Locate the cell with the specified text and output its (X, Y) center coordinate. 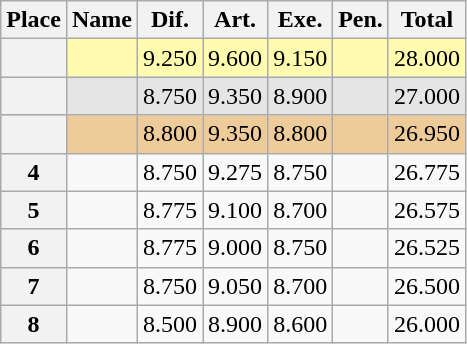
26.525 (426, 248)
9.000 (236, 248)
4 (34, 172)
9.275 (236, 172)
6 (34, 248)
9.150 (300, 58)
28.000 (426, 58)
8 (34, 324)
9.250 (170, 58)
9.600 (236, 58)
Total (426, 20)
26.950 (426, 134)
8.600 (300, 324)
26.775 (426, 172)
8.500 (170, 324)
Pen. (361, 20)
26.500 (426, 286)
26.000 (426, 324)
5 (34, 210)
9.050 (236, 286)
Place (34, 20)
Art. (236, 20)
Name (102, 20)
Exe. (300, 20)
Dif. (170, 20)
7 (34, 286)
9.100 (236, 210)
27.000 (426, 96)
26.575 (426, 210)
